For the text-containing cell, return its midpoint in [x, y] coordinate format. 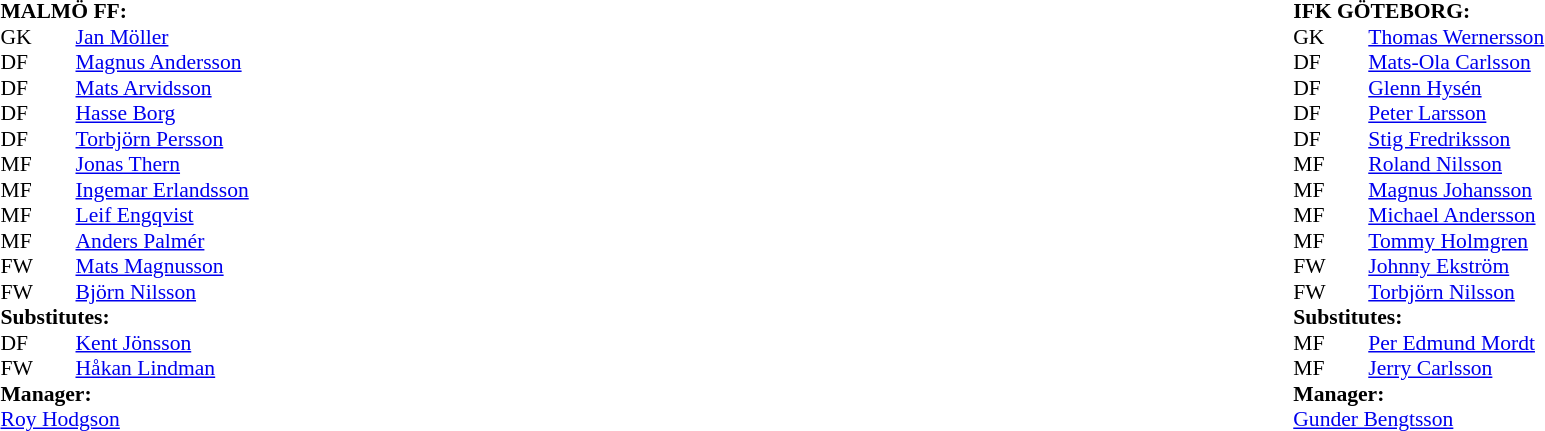
Magnus Johansson [1456, 190]
Johnny Ekström [1456, 267]
Jonas Thern [162, 165]
Torbjörn Nilsson [1456, 292]
Anders Palmér [162, 241]
Thomas Wernersson [1456, 37]
Mats Magnusson [162, 267]
Peter Larsson [1456, 113]
Per Edmund Mordt [1456, 343]
Kent Jönsson [162, 343]
Jan Möller [162, 37]
Glenn Hysén [1456, 88]
Håkan Lindman [162, 369]
Leif Engqvist [162, 215]
Roland Nilsson [1456, 165]
Jerry Carlsson [1456, 369]
Björn Nilsson [162, 292]
Tommy Holmgren [1456, 241]
Mats Arvidsson [162, 88]
Torbjörn Persson [162, 139]
Michael Andersson [1456, 215]
Hasse Borg [162, 113]
Magnus Andersson [162, 63]
Mats-Ola Carlsson [1456, 63]
Ingemar Erlandsson [162, 190]
Stig Fredriksson [1456, 139]
